Scan for the cell matching the given text and deliver its [X, Y] coordinate at center. 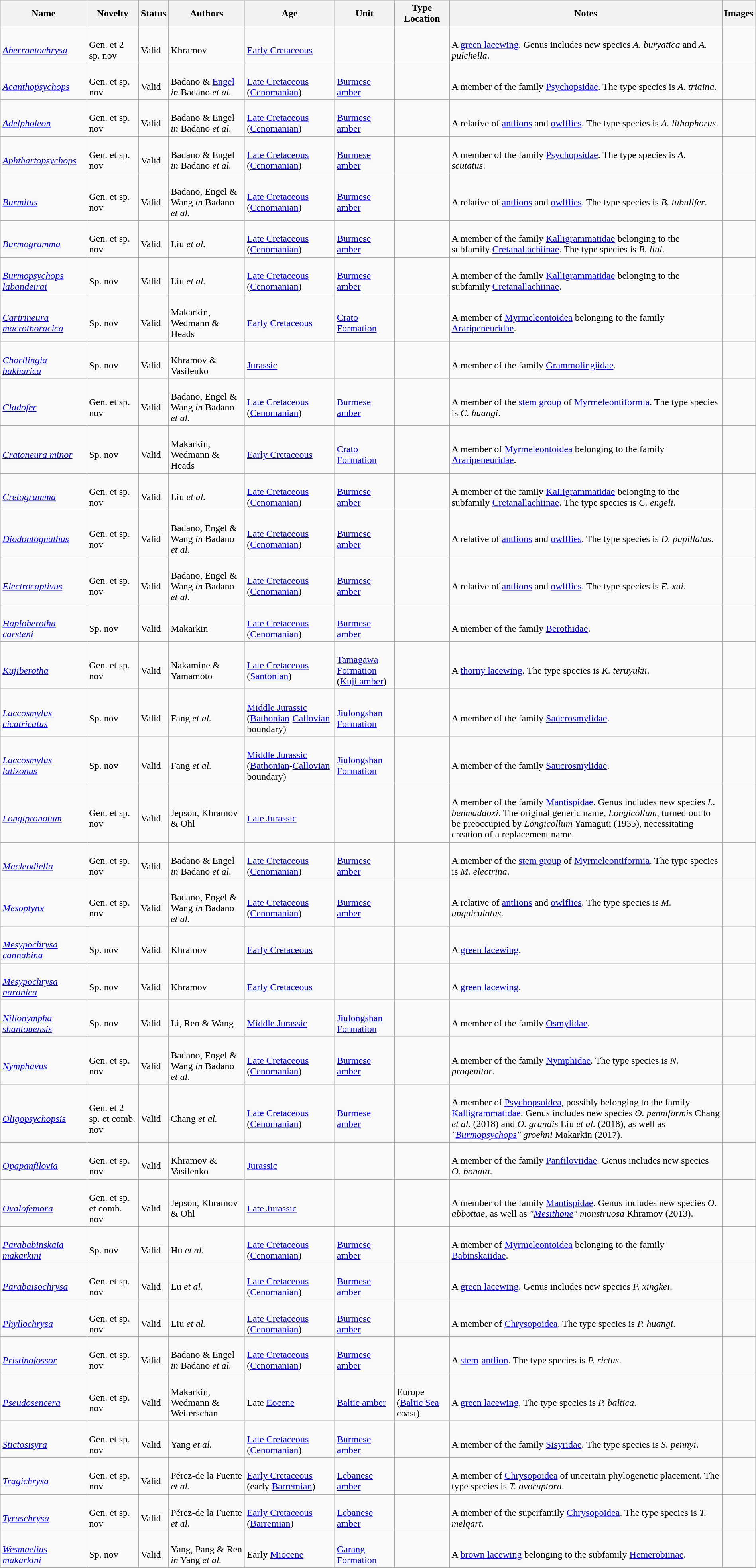
Laccosmylus latizonus [44, 760]
Type Location [422, 14]
Garang Formation [364, 1549]
Early Cretaceous (Barremian) [290, 1513]
Acanthopsychops [44, 81]
Mesypochrysa cannabina [44, 945]
Burmopsychops labandeirai [44, 276]
A green lacewing. The type species is P. baltica. [586, 1397]
A green lacewing. Genus includes new species A. buryatica and A. pulchella. [586, 45]
Novelty [113, 14]
Yang, Pang & Ren in Yang et al. [207, 1549]
Chorilingia bakharica [44, 360]
Europe (Baltic Sea coast) [422, 1397]
Wesmaelius makarkini [44, 1549]
Haploberotha carsteni [44, 623]
A relative of antlions and owlflies. The type species is D. papillatus. [586, 534]
Caririneura macrothoracica [44, 317]
Tragichrysa [44, 1476]
Mesypochrysa naranica [44, 981]
Opapanfilovia [44, 1160]
A member of the family Osmylidae. [586, 1018]
Age [290, 14]
Parabaisochrysa [44, 1282]
A member of the family Panfiloviidae. Genus includes new species O. bonata. [586, 1160]
A member of Chrysopoidea of uncertain phylogenetic placement. The type species is T. ovoruptora. [586, 1476]
Middle Jurassic [290, 1018]
Longipronotum [44, 813]
A member of the stem group of Myrmeleontiformia. The type species is C. huangi. [586, 402]
Images [739, 14]
Baltic amber [364, 1397]
Li, Ren & Wang [207, 1018]
A member of the superfamily Chrysopoidea. The type species is T. melqart. [586, 1513]
A member of the family Nymphidae. The type species is N. progenitor. [586, 1060]
A relative of antlions and owlflies. The type species is E. xui. [586, 581]
Yang et al. [207, 1439]
A relative of antlions and owlflies. The type species is A. lithophorus. [586, 118]
A green lacewing. Genus includes new species P. xingkei. [586, 1282]
Kujiberotha [44, 665]
A member of the family Grammolingiidae. [586, 360]
Chang et al. [207, 1113]
A member of Chrysopoidea. The type species is P. huangi. [586, 1318]
Name [44, 14]
Unit [364, 14]
Early Miocene [290, 1549]
A member of the stem group of Myrmeleontiformia. The type species is M. electrina. [586, 861]
Nilionympha shantouensis [44, 1018]
Laccosmylus cicatricatus [44, 713]
A member of the family Sisyridae. The type species is S. pennyi. [586, 1439]
A relative of antlions and owlflies. The type species is B. tubulifer. [586, 197]
Authors [207, 14]
A relative of antlions and owlflies. The type species is M. unguiculatus. [586, 903]
A member of Myrmeleontoidea belonging to the family Babinskaiidae. [586, 1245]
Aberrantochrysa [44, 45]
Diodontognathus [44, 534]
Ovalofemora [44, 1203]
A member of the family Kalligrammatidae belonging to the subfamily Cretanallachiinae. The type species is C. engeli. [586, 491]
Tyruschrysa [44, 1513]
Electrocaptivus [44, 581]
Nymphavus [44, 1060]
A member of the family Psychopsidae. The type species is A. triaina. [586, 81]
Burmitus [44, 197]
Cladofer [44, 402]
A member of the family Kalligrammatidae belonging to the subfamily Cretanallachiinae. [586, 276]
Cretogramma [44, 491]
A member of the family Berothidae. [586, 623]
Parababinskaia makarkini [44, 1245]
Makarkin, Wedmann & Weiterschan [207, 1397]
Phyllochrysa [44, 1318]
Gen. et 2 sp. nov [113, 45]
Pseudosencera [44, 1397]
Nakamine & Yamamoto [207, 665]
Notes [586, 14]
A member of the family Psychopsidae. The type species is A. scutatus. [586, 155]
A member of the family Kalligrammatidae belonging to the subfamily Cretanallachiinae. The type species is B. liui. [586, 239]
Gen. et sp. et comb. nov [113, 1203]
Late Cretaceous (Santonian) [290, 665]
Makarkin [207, 623]
Oligopsychopsis [44, 1113]
Lu et al. [207, 1282]
Early Cretaceous (early Barremian) [290, 1476]
Burmogramma [44, 239]
Hu et al. [207, 1245]
A stem-antlion. The type species is P. rictus. [586, 1355]
Late Eocene [290, 1397]
Mesoptynx [44, 903]
Cratoneura minor [44, 449]
Tamagawa Formation(Kuji amber) [364, 665]
Pristinofossor [44, 1355]
Status [154, 14]
Gen. et 2 sp. et comb. nov [113, 1113]
Stictosisyra [44, 1439]
Macleodiella [44, 861]
Adelpholeon [44, 118]
A brown lacewing belonging to the subfamily Hemerobiinae. [586, 1549]
A member of the family Mantispidae. Genus includes new species O. abbottae, as well as "Mesithone" monstruosa Khramov (2013). [586, 1203]
Aphthartopsychops [44, 155]
A thorny lacewing. The type species is K. teruyukii. [586, 665]
